Find where the given text appears and provide that cell's center as [X, Y] coordinate. 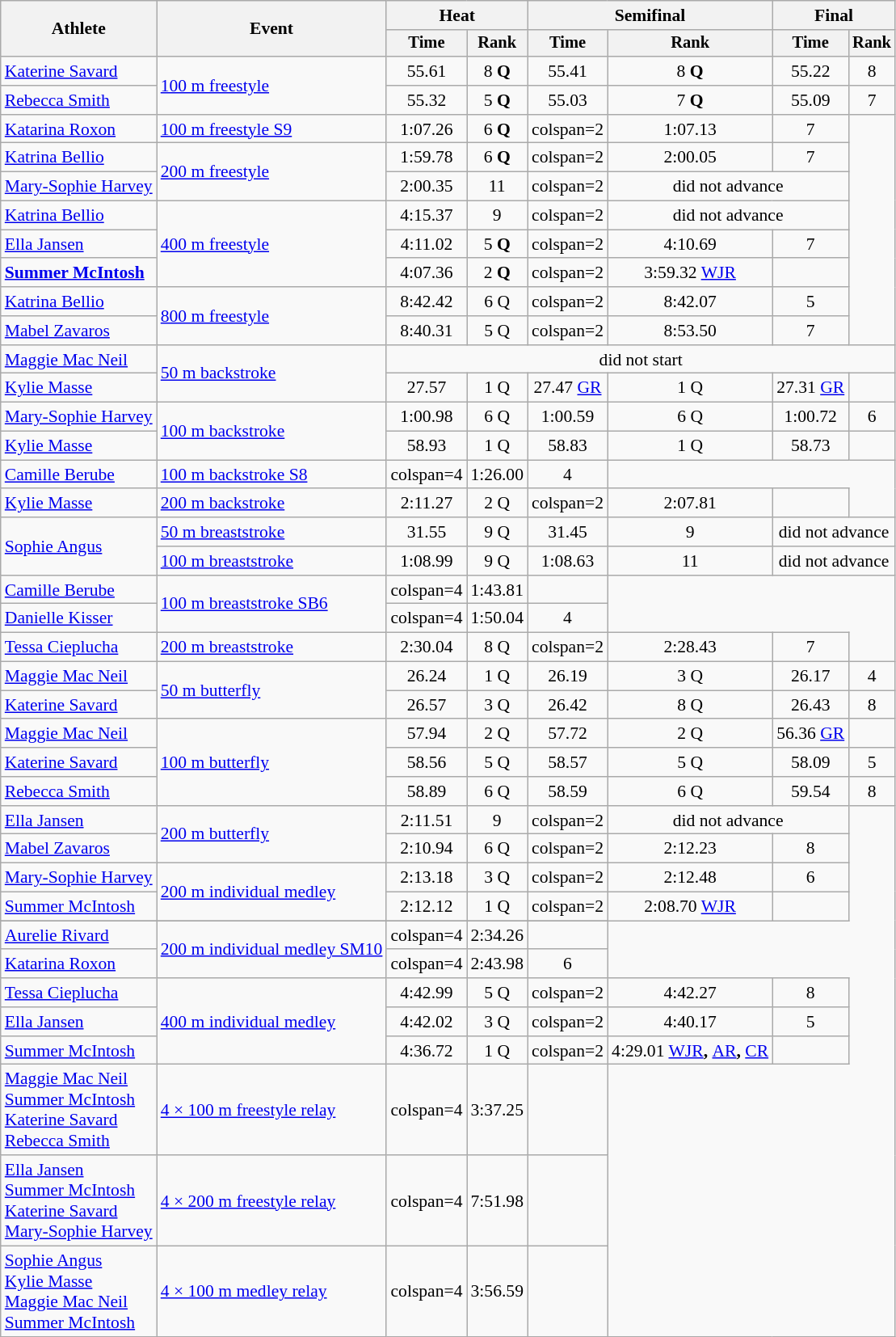
26.42 [567, 705]
Ella JansenSummer McIntoshKaterine SavardMary-Sophie Harvey [79, 1200]
8:42.42 [427, 302]
200 m individual medley [271, 892]
2:30.04 [427, 647]
2:34.26 [498, 935]
1:59.78 [427, 158]
56.36 GR [810, 734]
1:26.00 [498, 474]
200 m individual medley SM10 [271, 949]
58.59 [567, 791]
1:50.04 [498, 618]
27.31 GR [810, 388]
2:12.48 [690, 878]
58.83 [567, 446]
1:00.72 [810, 417]
200 m backstroke [271, 504]
3:56.59 [498, 1292]
4 × 100 m freestyle relay [271, 1110]
100 m breaststroke SB6 [271, 605]
27.47 GR [567, 388]
100 m breaststroke [271, 561]
Final [834, 15]
Sophie AngusKylie MasseMaggie Mac NeilSummer McIntosh [79, 1292]
4:11.02 [427, 244]
58.73 [810, 446]
4:40.17 [690, 1022]
2:43.98 [498, 964]
4:42.02 [427, 1022]
55.09 [810, 100]
Sophie Angus [79, 546]
100 m backstroke S8 [271, 474]
1:43.81 [498, 590]
2:00.05 [690, 158]
2:11.51 [427, 820]
4:29.01 WJR, AR, CR [690, 1051]
Athlete [79, 29]
55.61 [427, 71]
26.24 [427, 677]
4:10.69 [690, 244]
8:40.31 [427, 331]
27.57 [427, 388]
2:12.23 [690, 849]
59.54 [810, 791]
100 m butterfly [271, 763]
Heat [457, 15]
4:15.37 [427, 216]
55.41 [567, 71]
Maggie Mac NeilSummer McIntoshKaterine SavardRebecca Smith [79, 1110]
1:07.13 [690, 129]
58.56 [427, 762]
31.55 [427, 532]
7:51.98 [498, 1200]
200 m freestyle [271, 171]
4 × 100 m medley relay [271, 1292]
Semifinal [650, 15]
4:36.72 [427, 1051]
1:07.26 [427, 129]
50 m breaststroke [271, 532]
4:42.27 [690, 993]
1:00.59 [567, 417]
55.32 [427, 100]
2:13.18 [427, 878]
2:28.43 [690, 647]
7 Q [690, 100]
did not start [640, 360]
Event [271, 29]
200 m butterfly [271, 834]
100 m freestyle [271, 86]
2:07.81 [690, 504]
26.17 [810, 677]
58.57 [567, 762]
2:11.27 [427, 504]
50 m backstroke [271, 373]
58.09 [810, 762]
31.45 [567, 532]
8:53.50 [690, 331]
Aurelie Rivard [79, 935]
26.19 [567, 677]
4:42.99 [427, 993]
57.94 [427, 734]
400 m individual medley [271, 1022]
Danielle Kisser [79, 618]
200 m breaststroke [271, 647]
1:00.98 [427, 417]
58.93 [427, 446]
800 m freestyle [271, 315]
55.22 [810, 71]
50 m butterfly [271, 690]
55.03 [567, 100]
2:12.12 [427, 907]
100 m backstroke [271, 432]
57.72 [567, 734]
2:08.70 WJR [690, 907]
1:08.63 [567, 561]
3:37.25 [498, 1110]
4 × 200 m freestyle relay [271, 1200]
8:42.07 [690, 302]
58.89 [427, 791]
3:59.32 WJR [690, 273]
1:08.99 [427, 561]
4:07.36 [427, 273]
26.43 [810, 705]
100 m freestyle S9 [271, 129]
2:10.94 [427, 849]
26.57 [427, 705]
2:00.35 [427, 187]
400 m freestyle [271, 244]
